Detect which cell encompasses the target text, then output its (X, Y) center coordinate. 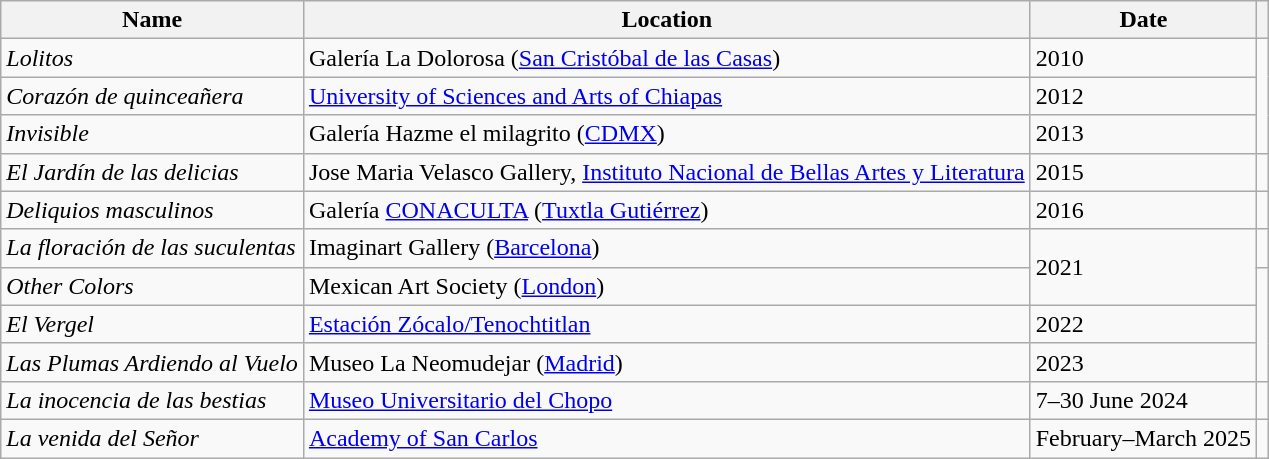
2022 (1143, 324)
Museo Universitario del Chopo (666, 400)
Other Colors (152, 286)
7–30 June 2024 (1143, 400)
Mexican Art Society (London) (666, 286)
University of Sciences and Arts of Chiapas (666, 96)
Galería Hazme el milagrito (CDMX) (666, 134)
2010 (1143, 58)
2013 (1143, 134)
Jose Maria Velasco Gallery, Instituto Nacional de Bellas Artes y Literatura (666, 172)
2015 (1143, 172)
Academy of San Carlos (666, 438)
2023 (1143, 362)
La venida del Señor (152, 438)
La floración de las suculentas (152, 248)
Galería La Dolorosa (San Cristóbal de las Casas) (666, 58)
Galería CONACULTA (Tuxtla Gutiérrez) (666, 210)
Corazón de quinceañera (152, 96)
Deliquios masculinos (152, 210)
Location (666, 20)
Imaginart Gallery (Barcelona) (666, 248)
El Vergel (152, 324)
February–March 2025 (1143, 438)
Lolitos (152, 58)
El Jardín de las delicias (152, 172)
La inocencia de las bestias (152, 400)
Las Plumas Ardiendo al Vuelo (152, 362)
Estación Zócalo/Tenochtitlan (666, 324)
Invisible (152, 134)
Name (152, 20)
2021 (1143, 267)
2012 (1143, 96)
Museo La Neomudejar (Madrid) (666, 362)
Date (1143, 20)
2016 (1143, 210)
